Identify which cell holds the provided text, then report its (X, Y) central coordinate. 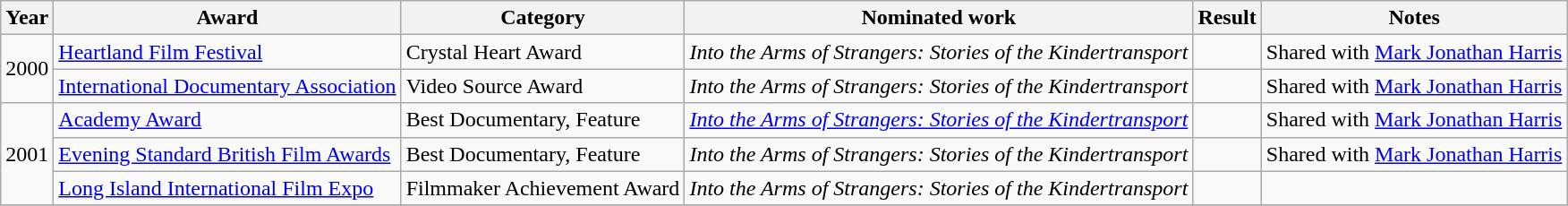
Year (27, 18)
Academy Award (227, 120)
Notes (1414, 18)
Evening Standard British Film Awards (227, 154)
Long Island International Film Expo (227, 188)
2000 (27, 69)
Filmmaker Achievement Award (542, 188)
Nominated work (939, 18)
International Documentary Association (227, 86)
Result (1227, 18)
2001 (27, 154)
Video Source Award (542, 86)
Award (227, 18)
Crystal Heart Award (542, 52)
Heartland Film Festival (227, 52)
Category (542, 18)
